Scan for the cell matching the given text and deliver its [x, y] coordinate at center. 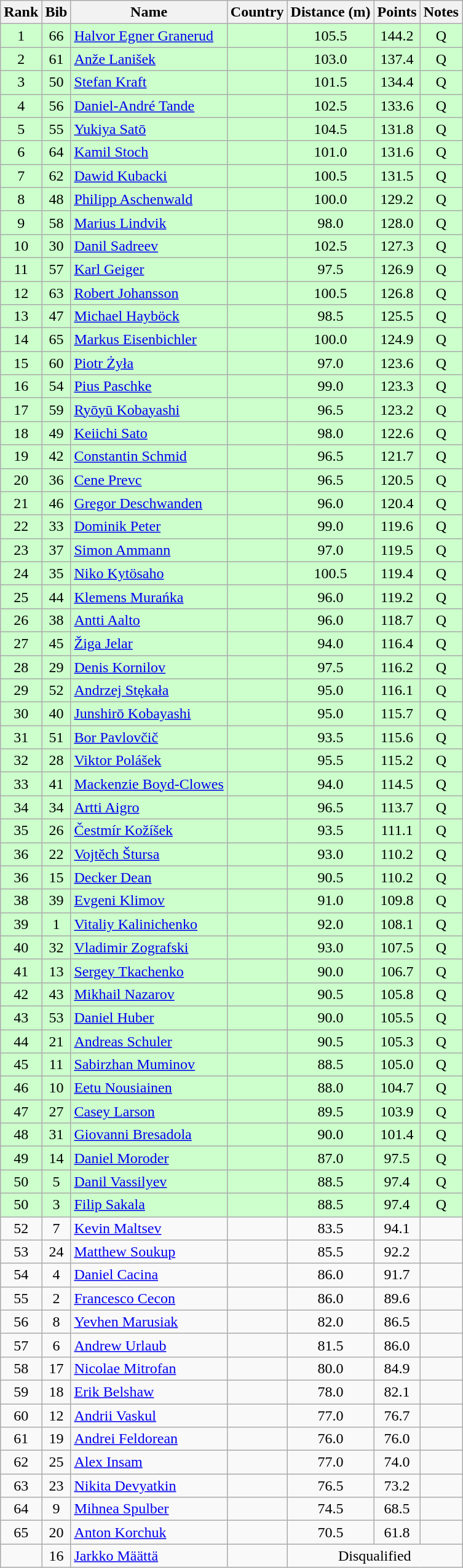
Andrii Vaskul [149, 1415]
Dawid Kubacki [149, 176]
61.8 [397, 1532]
105.0 [397, 1065]
107.5 [397, 947]
106.7 [397, 971]
Michael Hayböck [149, 316]
70.5 [331, 1532]
Name [149, 12]
68.5 [397, 1509]
Junshirō Kobayashi [149, 714]
81.5 [331, 1345]
131.6 [397, 152]
Distance (m) [331, 12]
116.4 [397, 643]
51 [57, 737]
108.1 [397, 924]
Robert Johansson [149, 293]
Anže Lanišek [149, 59]
Daniel-André Tande [149, 106]
103.0 [331, 59]
133.6 [397, 106]
95.5 [331, 761]
Čestmír Kožíšek [149, 831]
Stefan Kraft [149, 82]
116.1 [397, 691]
Yevhen Marusiak [149, 1322]
Evgeni Klimov [149, 901]
Markus Eisenbichler [149, 340]
78.0 [331, 1392]
98.5 [331, 316]
115.7 [397, 714]
Notes [441, 12]
119.4 [397, 573]
129.2 [397, 199]
89.5 [331, 1111]
37 [57, 550]
87.0 [331, 1158]
116.2 [397, 667]
Matthew Soukup [149, 1252]
Sergey Tkachenko [149, 971]
137.4 [397, 59]
Daniel Cacina [149, 1275]
123.6 [397, 363]
Vladimir Zografski [149, 947]
Marius Lindvik [149, 222]
Klemens Murańka [149, 597]
Bor Pavlovčič [149, 737]
120.4 [397, 503]
118.7 [397, 620]
134.4 [397, 82]
Rank [21, 12]
125.5 [397, 316]
91.7 [397, 1275]
109.8 [397, 901]
Sabirzhan Muminov [149, 1065]
Viktor Polášek [149, 761]
Pius Paschke [149, 386]
85.5 [331, 1252]
84.9 [397, 1368]
Keiichi Sato [149, 433]
80.0 [331, 1368]
Andrei Feldorean [149, 1439]
Ryōyū Kobayashi [149, 410]
Points [397, 12]
Gregor Deschwanden [149, 503]
101.0 [331, 152]
Halvor Egner Granerud [149, 36]
Dominik Peter [149, 527]
Alex Insam [149, 1462]
76.5 [331, 1486]
124.9 [397, 340]
115.2 [397, 761]
123.2 [397, 410]
82.1 [397, 1392]
91.0 [331, 901]
Filip Sakala [149, 1205]
Yukiya Satō [149, 129]
Vitaliy Kalinichenko [149, 924]
131.5 [397, 176]
94.1 [397, 1228]
Casey Larson [149, 1111]
123.3 [397, 386]
Andrzej Stękała [149, 691]
Francesco Cecon [149, 1298]
Antti Aalto [149, 620]
82.0 [331, 1322]
Mackenzie Boyd-Clowes [149, 784]
104.5 [331, 129]
126.9 [397, 269]
104.7 [397, 1088]
86.5 [397, 1322]
126.8 [397, 293]
103.9 [397, 1111]
Bib [57, 12]
Country [257, 12]
76.7 [397, 1415]
101.5 [331, 82]
105.3 [397, 1041]
105.8 [397, 994]
122.6 [397, 433]
114.5 [397, 784]
Daniel Moroder [149, 1158]
101.4 [397, 1135]
92.0 [331, 924]
Kamil Stoch [149, 152]
Danil Sadreev [149, 246]
Žiga Jelar [149, 643]
83.5 [331, 1228]
Kevin Maltsev [149, 1228]
Niko Kytösaho [149, 573]
Daniel Huber [149, 1017]
127.3 [397, 246]
89.6 [397, 1298]
Philipp Aschenwald [149, 199]
131.8 [397, 129]
73.2 [397, 1486]
Denis Kornilov [149, 667]
Anton Korchuk [149, 1532]
Vojtěch Štursa [149, 854]
Nikita Devyatkin [149, 1486]
74.5 [331, 1509]
Andreas Schuler [149, 1041]
Artti Aigro [149, 807]
Decker Dean [149, 877]
Piotr Żyła [149, 363]
121.7 [397, 457]
92.2 [397, 1252]
66 [57, 36]
Giovanni Bresadola [149, 1135]
115.6 [397, 737]
Jarkko Määttä [149, 1556]
113.7 [397, 807]
Karl Geiger [149, 269]
119.2 [397, 597]
128.0 [397, 222]
119.6 [397, 527]
Nicolae Mitrofan [149, 1368]
120.5 [397, 480]
Erik Belshaw [149, 1392]
Constantin Schmid [149, 457]
Simon Ammann [149, 550]
Mihnea Spulber [149, 1509]
Eetu Nousiainen [149, 1088]
111.1 [397, 831]
144.2 [397, 36]
Mikhail Nazarov [149, 994]
88.0 [331, 1088]
Danil Vassilyev [149, 1182]
Cene Prevc [149, 480]
119.5 [397, 550]
74.0 [397, 1462]
Disqualified [374, 1556]
Andrew Urlaub [149, 1345]
